Scan for the cell matching the given text and deliver its [x, y] coordinate at center. 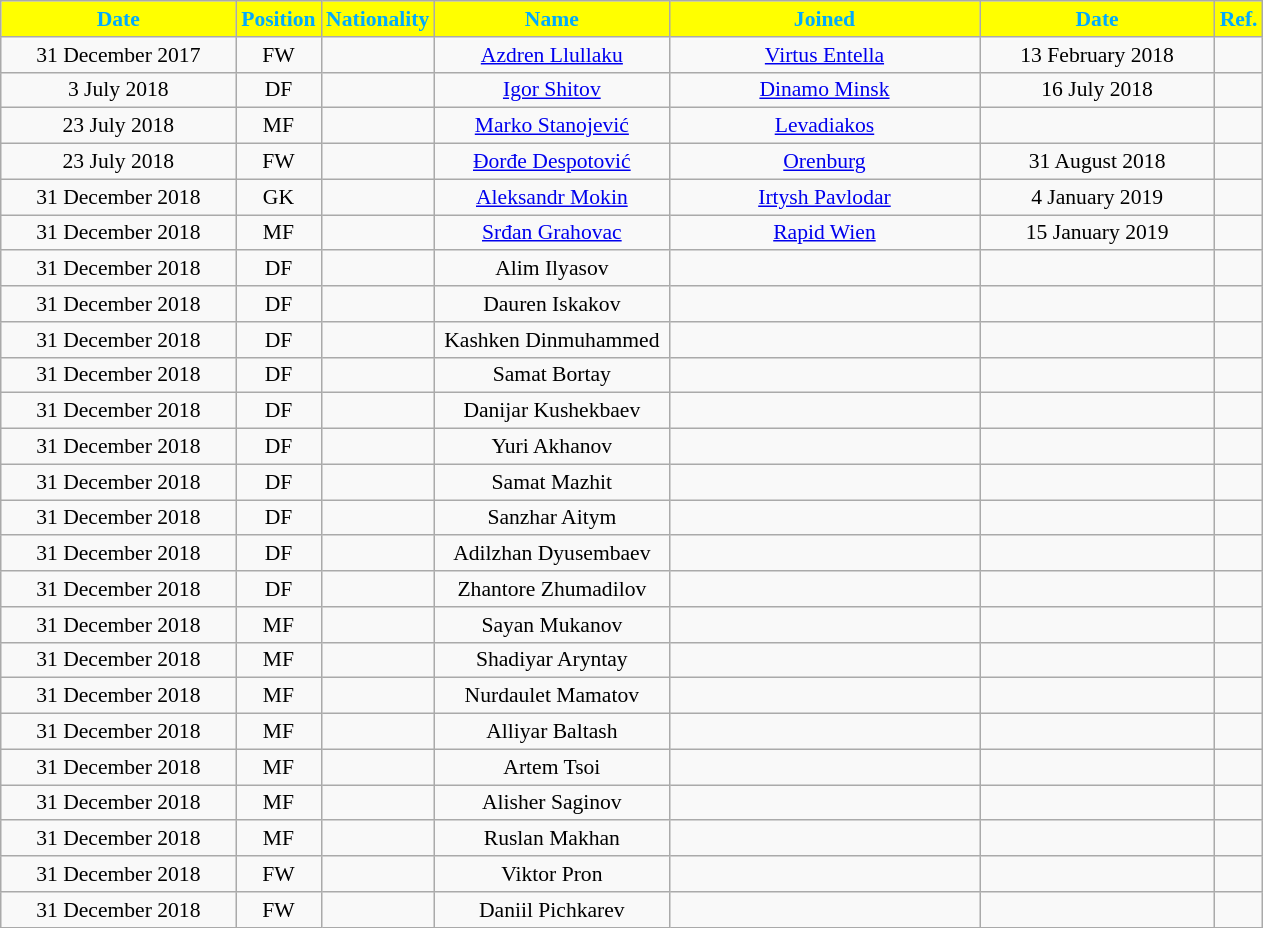
Rapid Wien [824, 233]
Ruslan Makhan [552, 839]
Zhantore Zhumadilov [552, 589]
Orenburg [824, 162]
31 August 2018 [1098, 162]
Marko Stanojević [552, 126]
Name [552, 19]
Artem Tsoi [552, 767]
Virtus Entella [824, 55]
Nurdaulet Mamatov [552, 696]
Danijar Kushekbaev [552, 411]
3 July 2018 [118, 90]
Samat Mazhit [552, 482]
Alisher Saginov [552, 803]
Kashken Dinmuhammed [552, 340]
Yuri Akhanov [552, 447]
Đorđe Despotović [552, 162]
Samat Bortay [552, 375]
Dauren Iskakov [552, 304]
4 January 2019 [1098, 197]
Viktor Pron [552, 874]
Sanzhar Aitym [552, 518]
Position [278, 19]
Alim Ilyasov [552, 269]
Dinamo Minsk [824, 90]
Shadiyar Aryntay [552, 660]
Levadiakos [824, 126]
Joined [824, 19]
16 July 2018 [1098, 90]
31 December 2017 [118, 55]
Irtysh Pavlodar [824, 197]
Daniil Pichkarev [552, 910]
Nationality [378, 19]
Azdren Llullaku [552, 55]
Sayan Mukanov [552, 625]
Alliyar Baltash [552, 732]
Srđan Grahovac [552, 233]
15 January 2019 [1098, 233]
13 February 2018 [1098, 55]
Ref. [1239, 19]
Aleksandr Mokin [552, 197]
GK [278, 197]
Adilzhan Dyusembaev [552, 554]
Igor Shitov [552, 90]
